Locate the cell with the specified text and output its [X, Y] center coordinate. 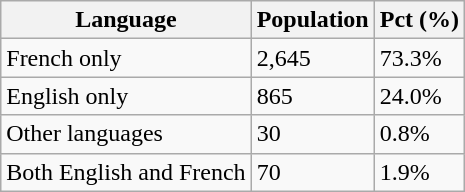
Pct (%) [419, 20]
English only [126, 96]
30 [312, 134]
73.3% [419, 58]
Language [126, 20]
2,645 [312, 58]
0.8% [419, 134]
865 [312, 96]
French only [126, 58]
Other languages [126, 134]
70 [312, 172]
1.9% [419, 172]
Both English and French [126, 172]
Population [312, 20]
24.0% [419, 96]
